Detect which cell encompasses the target text, then output its [x, y] center coordinate. 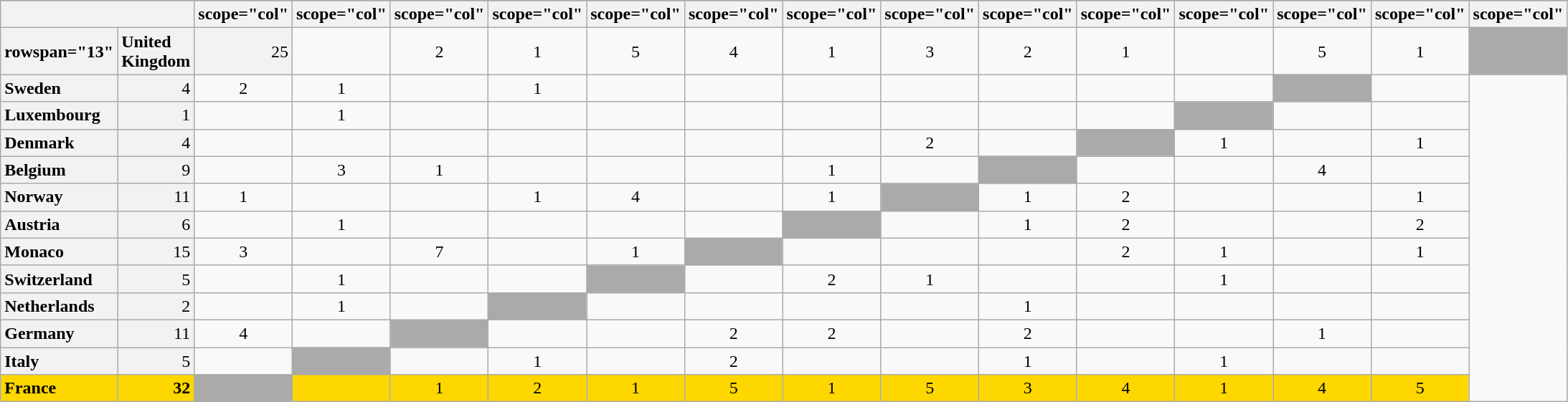
Germany [59, 333]
25 [244, 52]
rowspan="13" [59, 52]
6 [156, 224]
Norway [59, 197]
Sweden [59, 88]
France [59, 388]
United Kingdom [156, 52]
Austria [59, 224]
Netherlands [59, 306]
Denmark [59, 143]
Luxembourg [59, 115]
Switzerland [59, 279]
15 [156, 252]
Italy [59, 360]
9 [156, 170]
Belgium [59, 170]
Monaco [59, 252]
32 [156, 388]
7 [439, 252]
